Detect which cell encompasses the target text, then output its (x, y) center coordinate. 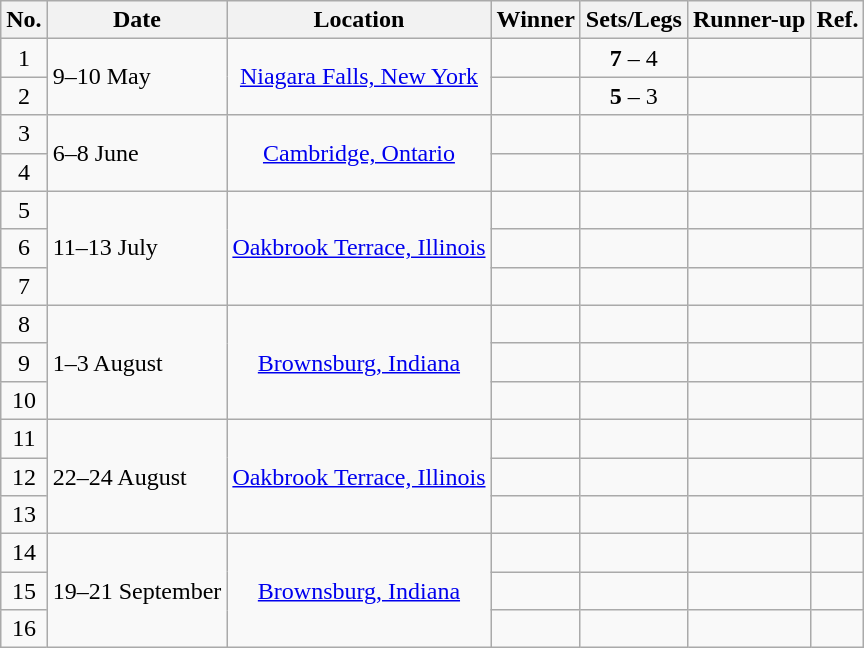
Ref. (838, 20)
3 (24, 134)
Winner (536, 20)
7 (24, 286)
11 (24, 438)
9–10 May (137, 77)
14 (24, 553)
Cambridge, Ontario (359, 153)
Sets/Legs (634, 20)
2 (24, 96)
Niagara Falls, New York (359, 77)
4 (24, 172)
19–21 September (137, 591)
9 (24, 362)
7 – 4 (634, 58)
6–8 June (137, 153)
10 (24, 400)
No. (24, 20)
1–3 August (137, 362)
11–13 July (137, 248)
12 (24, 477)
6 (24, 248)
22–24 August (137, 476)
13 (24, 515)
Date (137, 20)
Runner-up (749, 20)
16 (24, 629)
15 (24, 591)
Location (359, 20)
8 (24, 324)
5 – 3 (634, 96)
5 (24, 210)
1 (24, 58)
